Capture the cell that displays the provided text and extract its (X, Y) central coordinate. 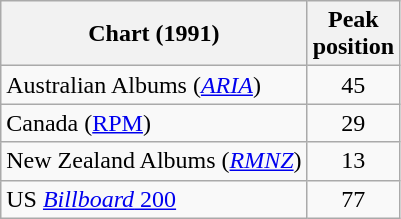
45 (353, 85)
77 (353, 199)
Chart (1991) (154, 34)
Peakposition (353, 34)
New Zealand Albums (RMNZ) (154, 161)
29 (353, 123)
Australian Albums (ARIA) (154, 85)
Canada (RPM) (154, 123)
13 (353, 161)
US Billboard 200 (154, 199)
